Capture the cell that displays the provided text and extract its [x, y] central coordinate. 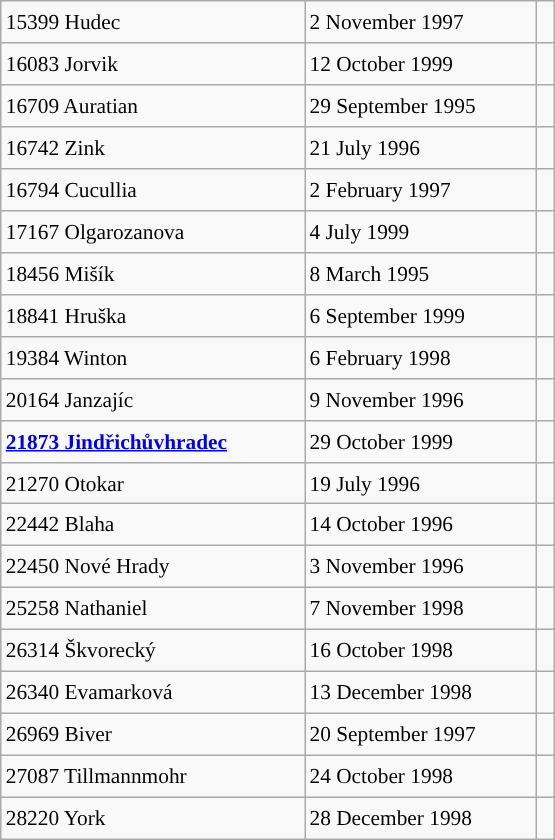
17167 Olgarozanova [153, 232]
25258 Nathaniel [153, 609]
14 October 1996 [420, 525]
3 November 1996 [420, 567]
28 December 1998 [420, 818]
27087 Tillmannmohr [153, 776]
16709 Auratian [153, 106]
21270 Otokar [153, 483]
7 November 1998 [420, 609]
9 November 1996 [420, 399]
6 February 1998 [420, 357]
22442 Blaha [153, 525]
29 October 1999 [420, 441]
6 September 1999 [420, 315]
4 July 1999 [420, 232]
12 October 1999 [420, 64]
22450 Nové Hrady [153, 567]
16083 Jorvik [153, 64]
16 October 1998 [420, 651]
19384 Winton [153, 357]
29 September 1995 [420, 106]
21873 Jindřichůvhradec [153, 441]
8 March 1995 [420, 274]
28220 York [153, 818]
21 July 1996 [420, 148]
26969 Biver [153, 735]
15399 Hudec [153, 22]
19 July 1996 [420, 483]
13 December 1998 [420, 693]
20164 Janzajíc [153, 399]
2 November 1997 [420, 22]
26314 Škvorecký [153, 651]
26340 Evamarková [153, 693]
18841 Hruška [153, 315]
16794 Cucullia [153, 190]
18456 Mišík [153, 274]
24 October 1998 [420, 776]
20 September 1997 [420, 735]
2 February 1997 [420, 190]
16742 Zink [153, 148]
